Capture the cell that displays the provided text and extract its (X, Y) central coordinate. 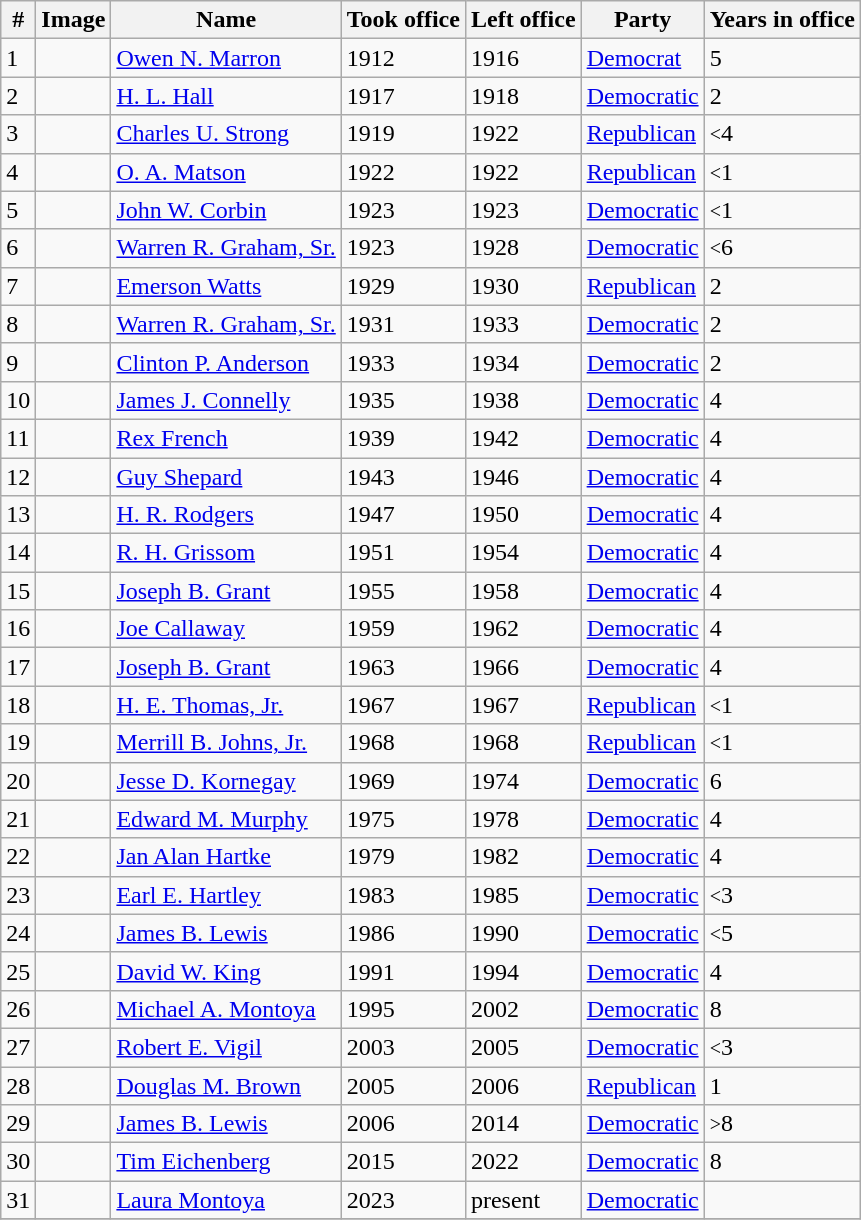
Merrill B. Johns, Jr. (226, 743)
Charles U. Strong (226, 134)
15 (18, 591)
12 (18, 477)
Guy Shepard (226, 477)
Owen N. Marron (226, 58)
<6 (782, 248)
Took office (403, 20)
# (18, 20)
Rex French (226, 438)
3 (18, 134)
1917 (403, 96)
James J. Connelly (226, 400)
24 (18, 933)
1985 (523, 895)
1983 (403, 895)
22 (18, 857)
David W. King (226, 971)
30 (18, 1162)
27 (18, 1047)
Jesse D. Kornegay (226, 781)
1962 (523, 629)
1951 (403, 553)
1928 (523, 248)
1986 (403, 933)
10 (18, 400)
28 (18, 1085)
2003 (403, 1047)
Earl E. Hartley (226, 895)
18 (18, 705)
1982 (523, 857)
Tim Eichenberg (226, 1162)
1938 (523, 400)
26 (18, 1009)
2023 (403, 1200)
20 (18, 781)
29 (18, 1124)
21 (18, 819)
R. H. Grissom (226, 553)
1946 (523, 477)
Years in office (782, 20)
1916 (523, 58)
1974 (523, 781)
O. A. Matson (226, 172)
2002 (523, 1009)
Image (74, 20)
1995 (403, 1009)
1931 (403, 324)
present (523, 1200)
Clinton P. Anderson (226, 362)
11 (18, 438)
9 (18, 362)
Party (642, 20)
1966 (523, 667)
14 (18, 553)
23 (18, 895)
Emerson Watts (226, 286)
Michael A. Montoya (226, 1009)
Robert E. Vigil (226, 1047)
1939 (403, 438)
Democrat (642, 58)
H. E. Thomas, Jr. (226, 705)
25 (18, 971)
Name (226, 20)
19 (18, 743)
1947 (403, 515)
1919 (403, 134)
1959 (403, 629)
H. R. Rodgers (226, 515)
31 (18, 1200)
17 (18, 667)
John W. Corbin (226, 210)
1955 (403, 591)
<5 (782, 933)
1918 (523, 96)
Joe Callaway (226, 629)
2014 (523, 1124)
1954 (523, 553)
Jan Alan Hartke (226, 857)
Laura Montoya (226, 1200)
1935 (403, 400)
7 (18, 286)
1912 (403, 58)
1950 (523, 515)
1942 (523, 438)
1958 (523, 591)
1990 (523, 933)
H. L. Hall (226, 96)
1991 (403, 971)
1929 (403, 286)
16 (18, 629)
1943 (403, 477)
Douglas M. Brown (226, 1085)
1963 (403, 667)
Edward M. Murphy (226, 819)
Left office (523, 20)
>8 (782, 1124)
1994 (523, 971)
1979 (403, 857)
1934 (523, 362)
13 (18, 515)
1975 (403, 819)
1978 (523, 819)
1930 (523, 286)
<4 (782, 134)
2022 (523, 1162)
1969 (403, 781)
2015 (403, 1162)
